Pinpoint the cell where the given text exists, returning its [x, y] midpoint coordinate. 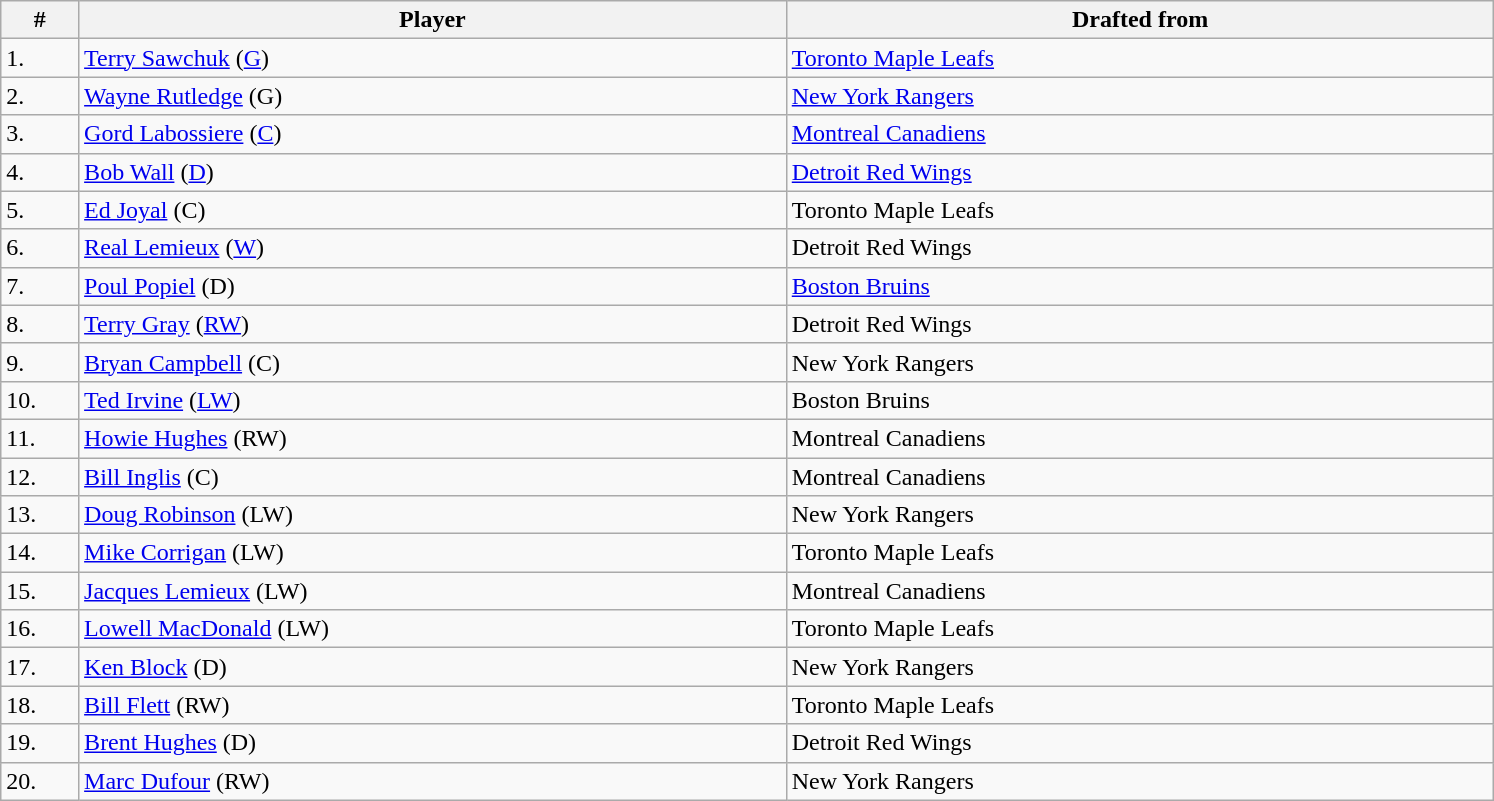
Gord Labossiere (C) [433, 134]
Ken Block (D) [433, 667]
Drafted from [1140, 20]
Terry Gray (RW) [433, 324]
Wayne Rutledge (G) [433, 96]
17. [40, 667]
Marc Dufour (RW) [433, 781]
6. [40, 248]
Jacques Lemieux (LW) [433, 591]
Brent Hughes (D) [433, 743]
11. [40, 438]
20. [40, 781]
1. [40, 58]
Poul Popiel (D) [433, 286]
4. [40, 172]
Real Lemieux (W) [433, 248]
Lowell MacDonald (LW) [433, 629]
Terry Sawchuk (G) [433, 58]
Bob Wall (D) [433, 172]
13. [40, 515]
Bill Flett (RW) [433, 705]
15. [40, 591]
14. [40, 553]
Player [433, 20]
12. [40, 477]
# [40, 20]
5. [40, 210]
8. [40, 324]
19. [40, 743]
10. [40, 400]
Mike Corrigan (LW) [433, 553]
Ed Joyal (C) [433, 210]
Ted Irvine (LW) [433, 400]
2. [40, 96]
Howie Hughes (RW) [433, 438]
Doug Robinson (LW) [433, 515]
16. [40, 629]
3. [40, 134]
7. [40, 286]
Bill Inglis (C) [433, 477]
Bryan Campbell (C) [433, 362]
9. [40, 362]
18. [40, 705]
